Return [x, y] of the center of cell containing provided text 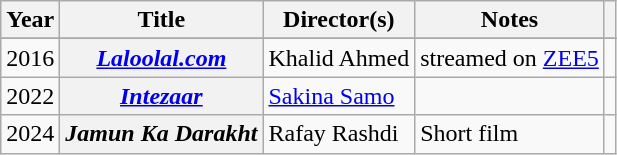
Title [162, 20]
Intezaar [162, 96]
Year [30, 20]
2022 [30, 96]
Khalid Ahmed [339, 58]
streamed on ZEE5 [510, 58]
Director(s) [339, 20]
Laloolal.com [162, 58]
Jamun Ka Darakht [162, 134]
2024 [30, 134]
Rafay Rashdi [339, 134]
Notes [510, 20]
Sakina Samo [339, 96]
Short film [510, 134]
2016 [30, 58]
